Return the [X, Y] coordinate for the center point of the cell that contains the specified text.  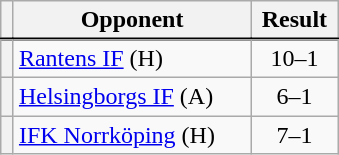
Result [295, 20]
IFK Norrköping (H) [132, 135]
10–1 [295, 59]
Rantens IF (H) [132, 59]
6–1 [295, 97]
Helsingborgs IF (A) [132, 97]
Opponent [132, 20]
7–1 [295, 135]
